Identify which cell holds the provided text, then report its (x, y) central coordinate. 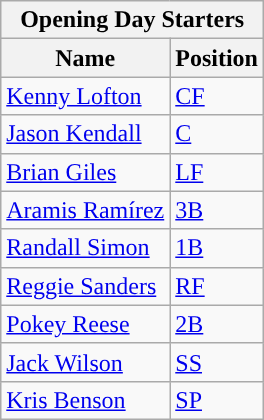
RF (217, 286)
1B (217, 248)
SP (217, 400)
Opening Day Starters (132, 20)
Reggie Sanders (86, 286)
CF (217, 96)
Brian Giles (86, 172)
C (217, 134)
Jason Kendall (86, 134)
2B (217, 324)
Position (217, 58)
Kris Benson (86, 400)
Name (86, 58)
Aramis Ramírez (86, 210)
Pokey Reese (86, 324)
Kenny Lofton (86, 96)
3B (217, 210)
Randall Simon (86, 248)
LF (217, 172)
SS (217, 362)
Jack Wilson (86, 362)
